Search for the cell housing the specified text and yield its [X, Y] center coordinate. 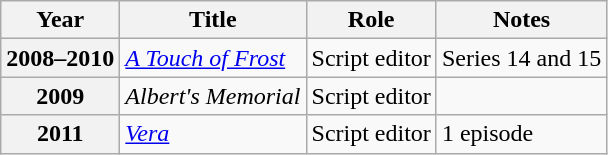
Title [213, 20]
Series 14 and 15 [521, 58]
Year [60, 20]
2008–2010 [60, 58]
Vera [213, 134]
A Touch of Frost [213, 58]
Role [371, 20]
Albert's Memorial [213, 96]
2011 [60, 134]
1 episode [521, 134]
2009 [60, 96]
Notes [521, 20]
